Pinpoint the cell where the given text exists, returning its [x, y] midpoint coordinate. 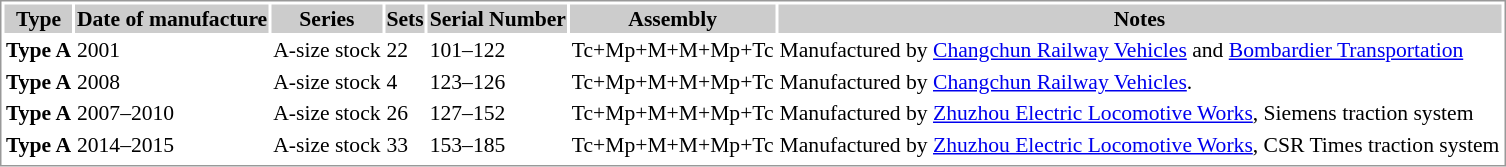
33 [405, 144]
Sets [405, 18]
Serial Number [498, 18]
Notes [1140, 18]
127–152 [498, 113]
Manufactured by Zhuzhou Electric Locomotive Works, Siemens traction system [1140, 113]
Type [38, 18]
153–185 [498, 144]
2001 [172, 50]
26 [405, 113]
2007–2010 [172, 113]
Manufactured by Changchun Railway Vehicles. [1140, 82]
101–122 [498, 50]
Date of manufacture [172, 18]
Manufactured by Zhuzhou Electric Locomotive Works, CSR Times traction system [1140, 144]
2014–2015 [172, 144]
Assembly [672, 18]
123–126 [498, 82]
Series [327, 18]
Manufactured by Changchun Railway Vehicles and Bombardier Transportation [1140, 50]
2008 [172, 82]
4 [405, 82]
22 [405, 50]
